Extract the (X, Y) coordinate from the center of the cell holding the provided text.  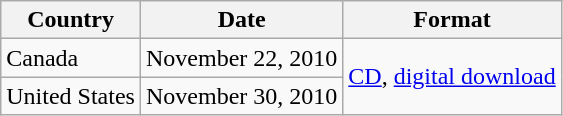
Format (452, 20)
Country (71, 20)
November 30, 2010 (241, 96)
United States (71, 96)
Date (241, 20)
Canada (71, 58)
CD, digital download (452, 77)
November 22, 2010 (241, 58)
